From the cell containing the given text, extract its center point as (X, Y) coordinate. 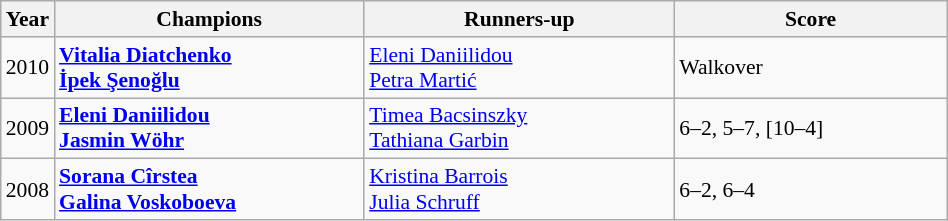
Score (810, 19)
Champions (209, 19)
6–2, 6–4 (810, 190)
2008 (28, 190)
Timea Bacsinszky Tathiana Garbin (519, 128)
6–2, 5–7, [10–4] (810, 128)
2009 (28, 128)
Vitalia Diatchenko İpek Şenoğlu (209, 68)
Kristina Barrois Julia Schruff (519, 190)
Eleni Daniilidou Jasmin Wöhr (209, 128)
Sorana Cîrstea Galina Voskoboeva (209, 190)
Walkover (810, 68)
Year (28, 19)
Runners-up (519, 19)
Eleni Daniilidou Petra Martić (519, 68)
2010 (28, 68)
